Determine the (x, y) coordinate at the center of the cell enclosing the given text.  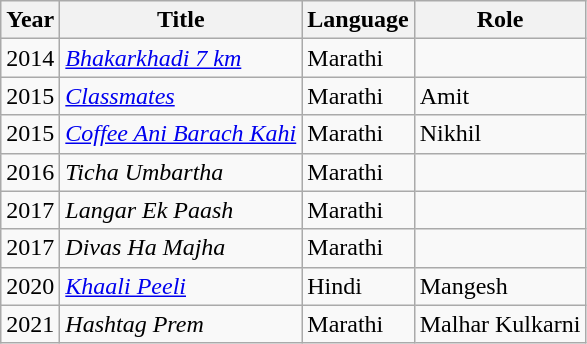
Coffee Ani Barach Kahi (181, 134)
Nikhil (500, 134)
Title (181, 20)
Classmates (181, 96)
Amit (500, 96)
Hindi (358, 286)
2014 (30, 58)
Bhakarkhadi 7 km (181, 58)
Language (358, 20)
Mangesh (500, 286)
2021 (30, 324)
2020 (30, 286)
Malhar Kulkarni (500, 324)
Year (30, 20)
Divas Ha Majha (181, 248)
Langar Ek Paash (181, 210)
Khaali Peeli (181, 286)
Hashtag Prem (181, 324)
Ticha Umbartha (181, 172)
2016 (30, 172)
Role (500, 20)
